Locate the cell with the specified text and output its (X, Y) center coordinate. 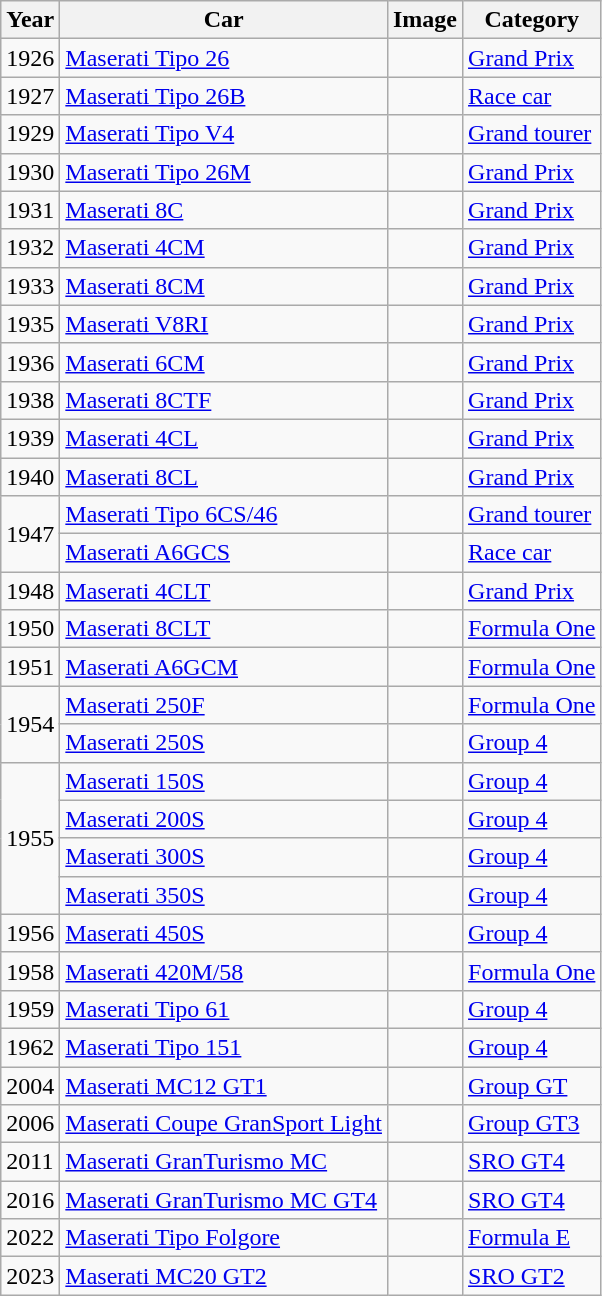
1955 (30, 838)
SRO GT2 (532, 1276)
Group GT (532, 1085)
Maserati 6CM (224, 362)
1948 (30, 591)
1950 (30, 629)
1951 (30, 667)
1959 (30, 1009)
1958 (30, 971)
1929 (30, 134)
Group GT3 (532, 1124)
2022 (30, 1238)
Maserati GranTurismo MC (224, 1162)
1954 (30, 724)
2016 (30, 1200)
Category (532, 20)
1930 (30, 172)
Maserati V8RI (224, 324)
Maserati GranTurismo MC GT4 (224, 1200)
1926 (30, 58)
Maserati MC12 GT1 (224, 1085)
1940 (30, 477)
1935 (30, 324)
Maserati 4CM (224, 248)
Maserati 8CTF (224, 400)
Maserati 350S (224, 895)
Maserati 450S (224, 933)
Maserati Tipo 151 (224, 1047)
1947 (30, 534)
Maserati Tipo 26M (224, 172)
Maserati A6GCM (224, 667)
Maserati 250F (224, 705)
Maserati 4CL (224, 438)
Year (30, 20)
Maserati 200S (224, 819)
Maserati Tipo 61 (224, 1009)
Formula E (532, 1238)
2004 (30, 1085)
Maserati 8CL (224, 477)
Maserati Tipo 6CS/46 (224, 515)
1936 (30, 362)
Maserati MC20 GT2 (224, 1276)
Maserati 250S (224, 743)
Maserati 300S (224, 857)
Maserati Coupe GranSport Light (224, 1124)
1962 (30, 1047)
Maserati Tipo Folgore (224, 1238)
Car (224, 20)
Maserati 420M/58 (224, 971)
Image (424, 20)
Maserati 150S (224, 781)
1927 (30, 96)
Maserati A6GCS (224, 553)
1956 (30, 933)
Maserati Tipo 26 (224, 58)
Maserati Tipo V4 (224, 134)
Maserati 4CLT (224, 591)
Maserati 8CLT (224, 629)
1938 (30, 400)
1933 (30, 286)
2023 (30, 1276)
Maserati Tipo 26B (224, 96)
1931 (30, 210)
2011 (30, 1162)
1939 (30, 438)
1932 (30, 248)
Maserati 8C (224, 210)
2006 (30, 1124)
Maserati 8CM (224, 286)
